Output the [x, y] coordinate of the center of the cell containing the given text.  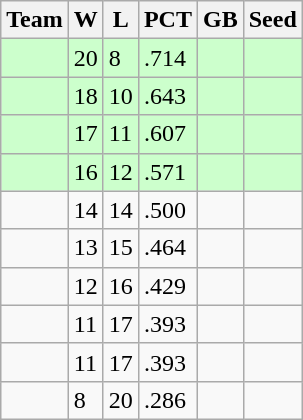
.500 [168, 210]
.464 [168, 248]
.429 [168, 286]
L [120, 20]
.643 [168, 96]
18 [86, 96]
.571 [168, 172]
GB [220, 20]
.286 [168, 400]
PCT [168, 20]
Team [35, 20]
.607 [168, 134]
10 [120, 96]
W [86, 20]
Seed [272, 20]
13 [86, 248]
15 [120, 248]
.714 [168, 58]
